Pinpoint the cell where the given text exists, returning its (X, Y) midpoint coordinate. 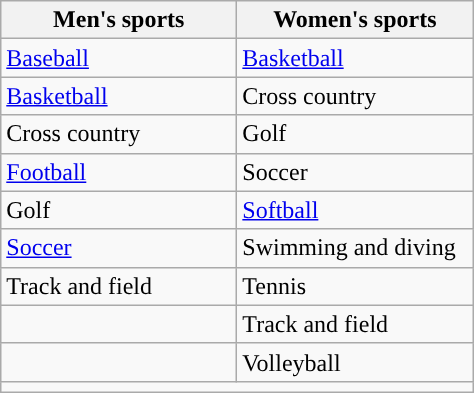
Women's sports (355, 20)
Softball (355, 210)
Volleyball (355, 362)
Football (119, 172)
Men's sports (119, 20)
Tennis (355, 286)
Swimming and diving (355, 248)
Baseball (119, 58)
